Output the (x, y) coordinate of the center of the cell containing the given text.  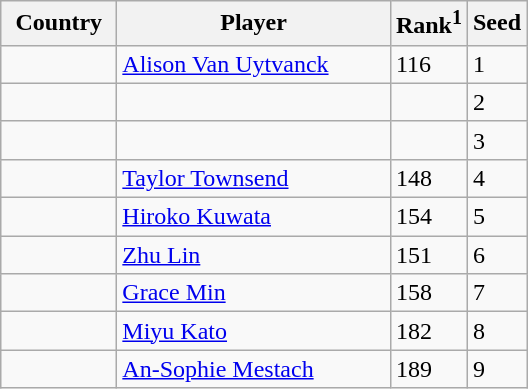
116 (428, 64)
Hiroko Kuwata (254, 217)
148 (428, 178)
Alison Van Uytvanck (254, 64)
Miyu Kato (254, 331)
158 (428, 293)
154 (428, 217)
5 (496, 217)
Zhu Lin (254, 255)
182 (428, 331)
1 (496, 64)
Player (254, 24)
7 (496, 293)
Taylor Townsend (254, 178)
6 (496, 255)
8 (496, 331)
Rank1 (428, 24)
151 (428, 255)
Grace Min (254, 293)
2 (496, 102)
Seed (496, 24)
An-Sophie Mestach (254, 369)
Country (59, 24)
3 (496, 140)
4 (496, 178)
189 (428, 369)
9 (496, 369)
